From the cell containing the given text, extract its center point as (x, y) coordinate. 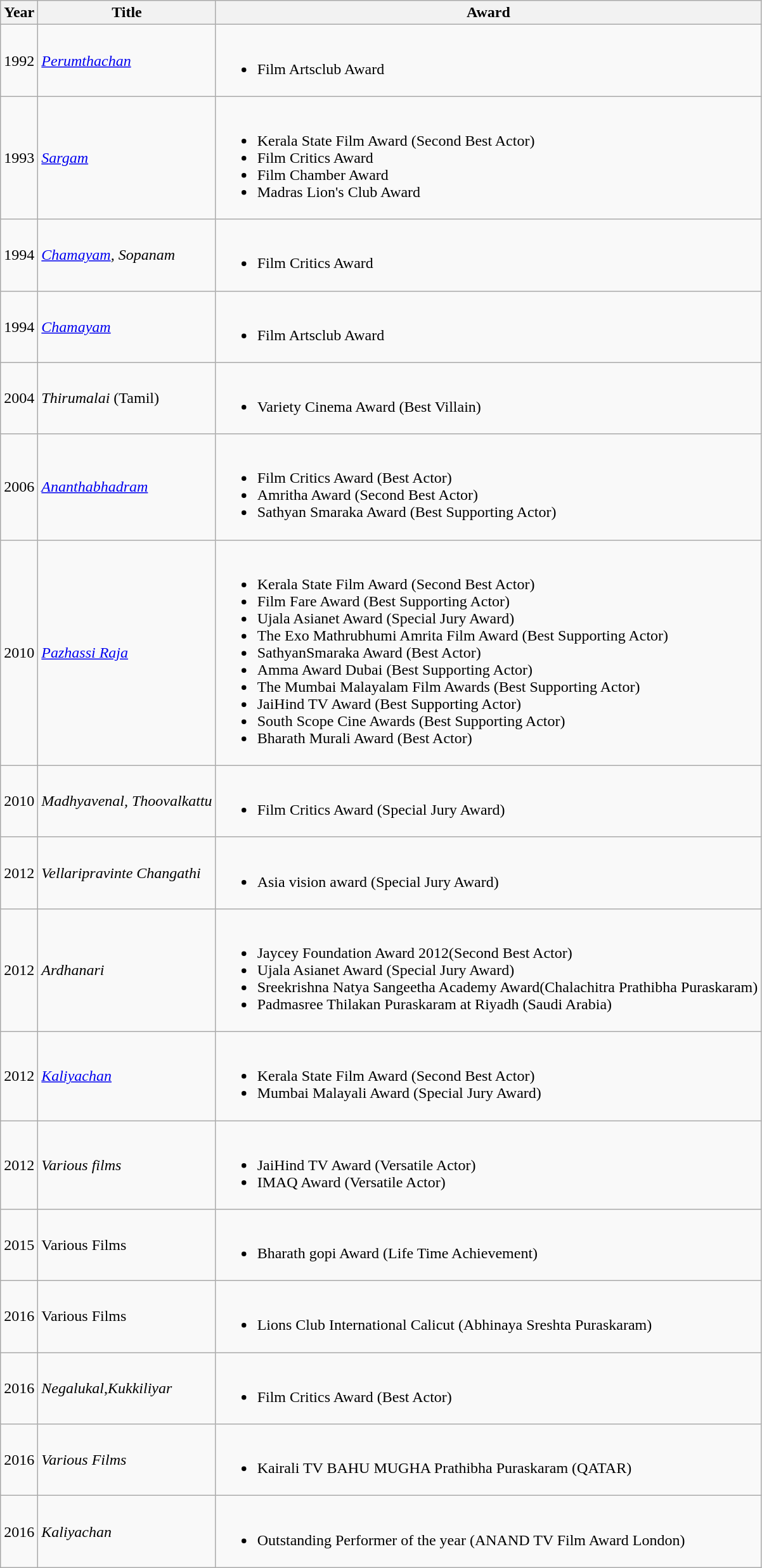
Thirumalai (Tamil) (127, 398)
Year (19, 13)
2006 (19, 487)
Madhyavenal, Thoovalkattu (127, 801)
Kerala State Film Award (Second Best Actor)Mumbai Malayali Award (Special Jury Award) (488, 1076)
Pazhassi Raja (127, 653)
Vellaripravinte Changathi (127, 873)
JaiHind TV Award (Versatile Actor)IMAQ Award (Versatile Actor) (488, 1164)
Variety Cinema Award (Best Villain) (488, 398)
Asia vision award (Special Jury Award) (488, 873)
Sargam (127, 158)
Award (488, 13)
1993 (19, 158)
2004 (19, 398)
Film Critics Award (Best Actor) (488, 1389)
Ananthabhadram (127, 487)
Lions Club International Calicut (Abhinaya Sreshta Puraskaram) (488, 1316)
Negalukal,Kukkiliyar (127, 1389)
Chamayam (127, 327)
1992 (19, 61)
Film Critics Award (Best Actor)Amritha Award (Second Best Actor)Sathyan Smaraka Award (Best Supporting Actor) (488, 487)
Various films (127, 1164)
Outstanding Performer of the year (ANAND TV Film Award London) (488, 1532)
Perumthachan (127, 61)
Ardhanari (127, 970)
Title (127, 13)
Film Critics Award (488, 255)
Kerala State Film Award (Second Best Actor)Film Critics AwardFilm Chamber AwardMadras Lion's Club Award (488, 158)
Kairali TV BAHU MUGHA Prathibha Puraskaram (QATAR) (488, 1460)
Film Critics Award (Special Jury Award) (488, 801)
Chamayam, Sopanam (127, 255)
Bharath gopi Award (Life Time Achievement) (488, 1246)
2015 (19, 1246)
